Determine the [X, Y] coordinate at the center of the cell enclosing the given text.  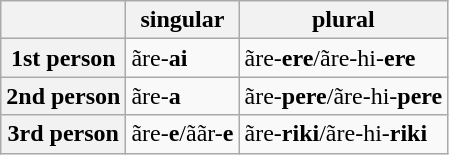
ãre-pere/ãre-hi-pere [344, 96]
plural [344, 20]
1st person [64, 58]
ãre-a [182, 96]
2nd person [64, 96]
3rd person [64, 134]
ãre-e/ããr-e [182, 134]
ãre-ere/ãre-hi-ere [344, 58]
ãre-ai [182, 58]
singular [182, 20]
ãre-riki/ãre-hi-riki [344, 134]
